Scan for the cell matching the given text and deliver its (x, y) coordinate at center. 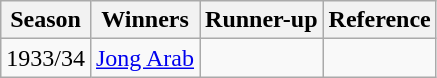
Reference (380, 20)
Season (46, 20)
Winners (144, 20)
Runner-up (262, 20)
Jong Arab (144, 58)
1933/34 (46, 58)
